Provide the [x, y] coordinate of the cell's center where the given text is located.  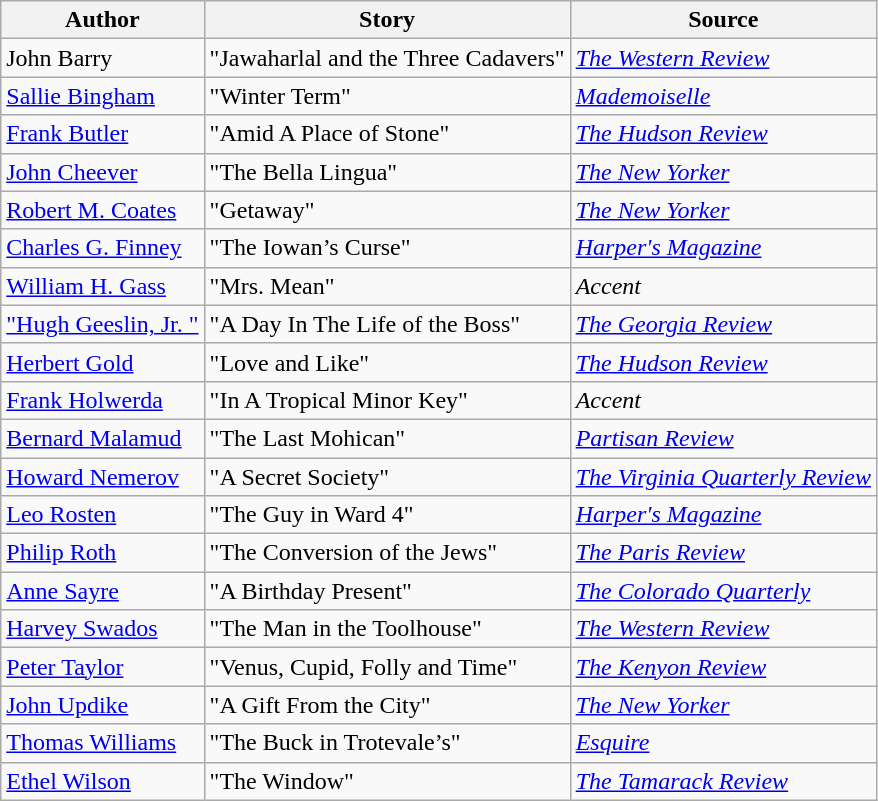
Harvey Swados [102, 629]
"Mrs. Mean" [387, 286]
"Winter Term" [387, 96]
Sallie Bingham [102, 96]
John Updike [102, 705]
"Getaway" [387, 210]
Leo Rosten [102, 515]
"Amid A Place of Stone" [387, 134]
Partisan Review [723, 438]
Peter Taylor [102, 667]
The Georgia Review [723, 324]
"Hugh Geeslin, Jr. " [102, 324]
"The Bella Lingua" [387, 172]
Esquire [723, 743]
"The Window" [387, 781]
The Tamarack Review [723, 781]
Frank Holwerda [102, 400]
Mademoiselle [723, 96]
Thomas Williams [102, 743]
Charles G. Finney [102, 248]
Author [102, 20]
Story [387, 20]
John Barry [102, 58]
Robert M. Coates [102, 210]
Howard Nemerov [102, 477]
"In A Tropical Minor Key" [387, 400]
Philip Roth [102, 553]
"The Man in the Toolhouse" [387, 629]
The Paris Review [723, 553]
Bernard Malamud [102, 438]
"The Guy in Ward 4" [387, 515]
"Jawaharlal and the Three Cadavers" [387, 58]
"The Iowan’s Curse" [387, 248]
"The Buck in Trotevale’s" [387, 743]
"A Gift From the City" [387, 705]
Anne Sayre [102, 591]
John Cheever [102, 172]
The Colorado Quarterly [723, 591]
"A Secret Society" [387, 477]
William H. Gass [102, 286]
Source [723, 20]
Ethel Wilson [102, 781]
"The Conversion of the Jews" [387, 553]
"Love and Like" [387, 362]
"A Birthday Present" [387, 591]
"Venus, Cupid, Folly and Time" [387, 667]
Herbert Gold [102, 362]
"The Last Mohican" [387, 438]
The Virginia Quarterly Review [723, 477]
"A Day In The Life of the Boss" [387, 324]
The Kenyon Review [723, 667]
Frank Butler [102, 134]
